Locate the cell with the specified text and output its [X, Y] center coordinate. 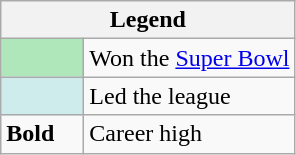
Led the league [190, 96]
Legend [148, 20]
Bold [42, 134]
Won the Super Bowl [190, 58]
Career high [190, 134]
